For the text-containing cell, return its midpoint in (x, y) coordinate format. 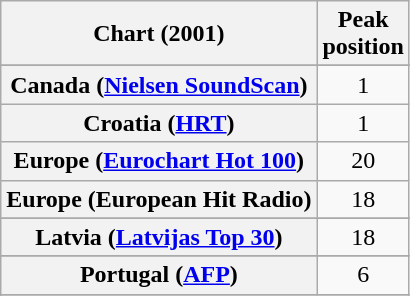
Peakposition (363, 34)
Croatia (HRT) (159, 123)
Europe (European Hit Radio) (159, 199)
Chart (2001) (159, 34)
Portugal (AFP) (159, 275)
6 (363, 275)
Latvia (Latvijas Top 30) (159, 237)
Canada (Nielsen SoundScan) (159, 85)
Europe (Eurochart Hot 100) (159, 161)
20 (363, 161)
